For the text-containing cell, return its midpoint in [x, y] coordinate format. 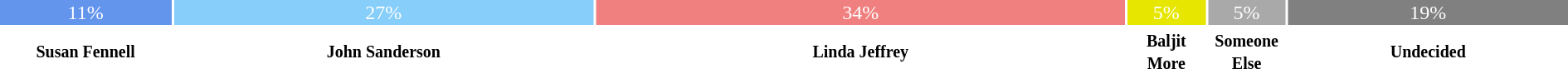
34% [860, 12]
11% [85, 12]
19% [1428, 12]
27% [383, 12]
